Determine the [X, Y] coordinate at the center of the cell enclosing the given text.  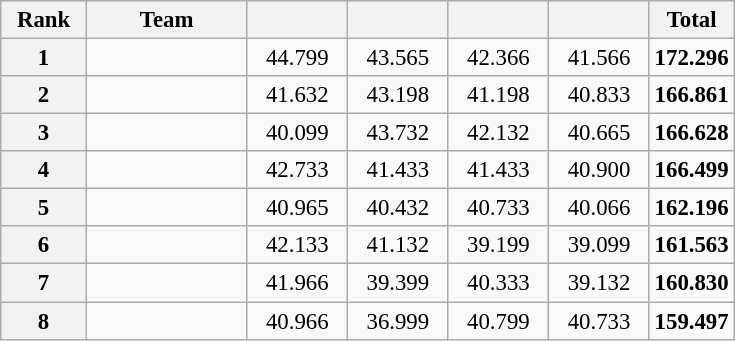
42.132 [498, 133]
40.966 [298, 321]
42.733 [298, 170]
40.833 [600, 95]
166.628 [692, 133]
Total [692, 20]
172.296 [692, 58]
8 [44, 321]
159.497 [692, 321]
Team [166, 20]
44.799 [298, 58]
40.799 [498, 321]
40.665 [600, 133]
Rank [44, 20]
39.099 [600, 245]
162.196 [692, 208]
40.066 [600, 208]
160.830 [692, 283]
41.566 [600, 58]
5 [44, 208]
39.132 [600, 283]
40.099 [298, 133]
40.333 [498, 283]
166.861 [692, 95]
41.632 [298, 95]
3 [44, 133]
42.133 [298, 245]
43.565 [398, 58]
161.563 [692, 245]
43.732 [398, 133]
39.199 [498, 245]
40.900 [600, 170]
7 [44, 283]
166.499 [692, 170]
40.432 [398, 208]
41.198 [498, 95]
39.399 [398, 283]
41.966 [298, 283]
43.198 [398, 95]
4 [44, 170]
41.132 [398, 245]
36.999 [398, 321]
40.965 [298, 208]
42.366 [498, 58]
2 [44, 95]
6 [44, 245]
1 [44, 58]
